Scan for the cell matching the given text and deliver its [x, y] coordinate at center. 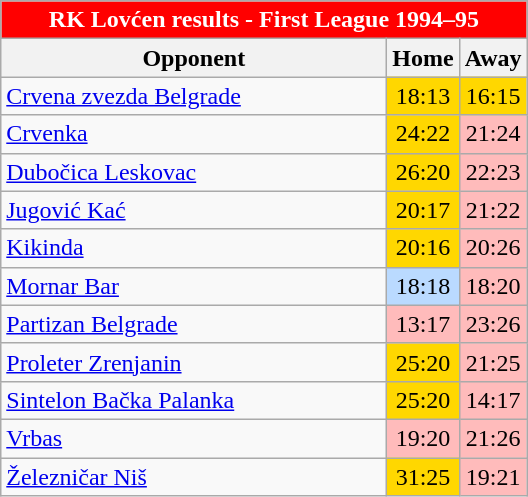
Opponent [194, 58]
Crvena zvezda Belgrade [194, 96]
19:20 [423, 438]
Crvenka [194, 134]
18:13 [423, 96]
18:20 [493, 286]
21:26 [493, 438]
RK Lovćen results - First League 1994–95 [264, 20]
18:18 [423, 286]
21:24 [493, 134]
Jugović Kać [194, 210]
24:22 [423, 134]
20:26 [493, 248]
21:25 [493, 362]
Kikinda [194, 248]
19:21 [493, 477]
20:16 [423, 248]
Mornar Bar [194, 286]
21:22 [493, 210]
Home [423, 58]
23:26 [493, 324]
Železničar Niš [194, 477]
20:17 [423, 210]
14:17 [493, 400]
Partizan Belgrade [194, 324]
Vrbas [194, 438]
Proleter Zrenjanin [194, 362]
13:17 [423, 324]
Dubočica Leskovac [194, 172]
Away [493, 58]
22:23 [493, 172]
Sintelon Bačka Palanka [194, 400]
16:15 [493, 96]
26:20 [423, 172]
31:25 [423, 477]
